Extract the (X, Y) coordinate from the center of the cell holding the provided text.  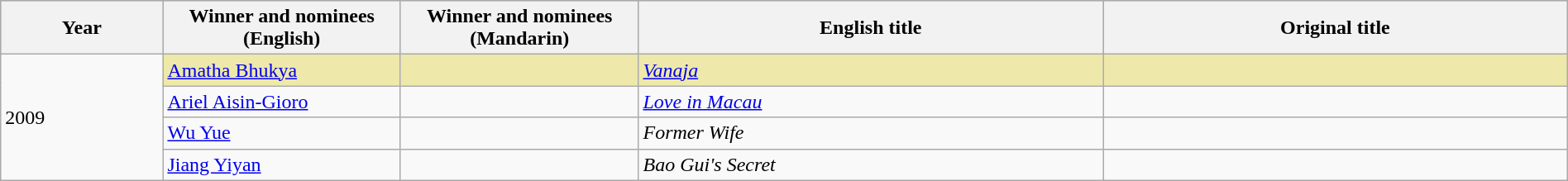
Wu Yue (282, 133)
Original title (1336, 28)
Love in Macau (871, 102)
Ariel Aisin-Gioro (282, 102)
Amatha Bhukya (282, 70)
Vanaja (871, 70)
English title (871, 28)
Year (82, 28)
Jiang Yiyan (282, 164)
Winner and nominees(English) (282, 28)
Bao Gui's Secret (871, 164)
2009 (82, 117)
Winner and nominees(Mandarin) (519, 28)
Former Wife (871, 133)
